Determine the [X, Y] coordinate at the center of the cell enclosing the given text.  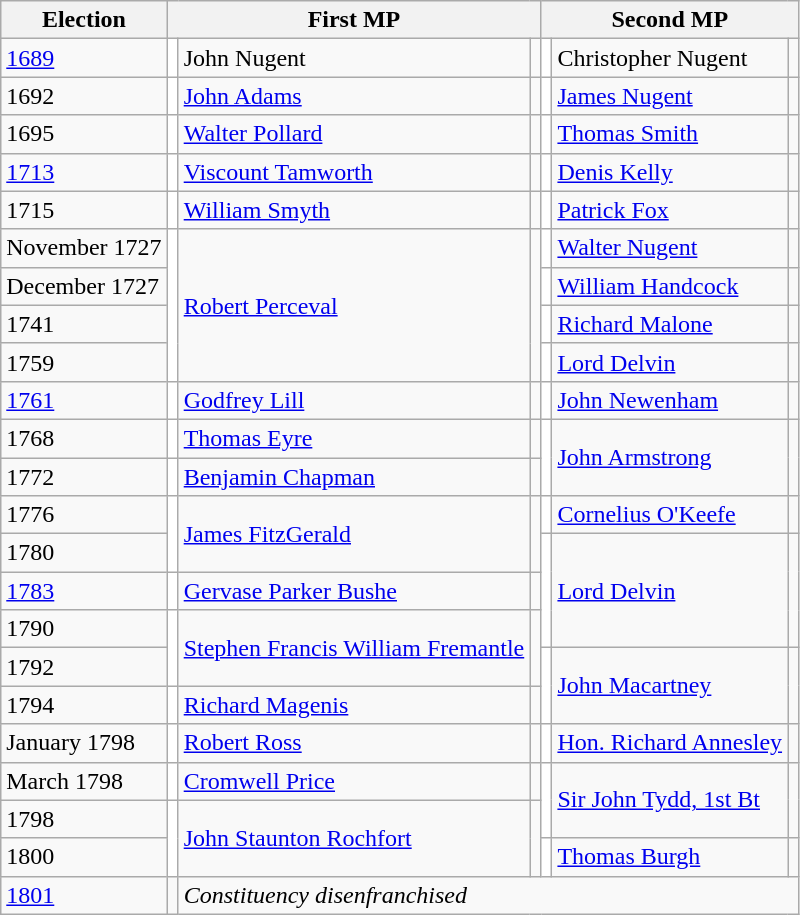
1759 [84, 362]
Sir John Tydd, 1st Bt [670, 800]
1790 [84, 629]
Gervase Parker Bushe [354, 591]
Second MP [670, 20]
Thomas Smith [670, 134]
John Adams [354, 96]
John Nugent [354, 58]
John Newenham [670, 400]
Stephen Francis William Fremantle [354, 648]
1772 [84, 477]
Denis Kelly [670, 172]
Thomas Eyre [354, 438]
1768 [84, 438]
John Armstrong [670, 457]
December 1727 [84, 286]
Cornelius O'Keefe [670, 515]
James FitzGerald [354, 534]
1715 [84, 210]
James Nugent [670, 96]
Election [84, 20]
1692 [84, 96]
1695 [84, 134]
Patrick Fox [670, 210]
John Macartney [670, 686]
William Handcock [670, 286]
March 1798 [84, 781]
John Staunton Rochfort [354, 838]
1794 [84, 705]
1800 [84, 857]
1798 [84, 819]
1713 [84, 172]
1741 [84, 324]
Viscount Tamworth [354, 172]
November 1727 [84, 248]
January 1798 [84, 743]
William Smyth [354, 210]
1761 [84, 400]
Richard Malone [670, 324]
1689 [84, 58]
First MP [354, 20]
Cromwell Price [354, 781]
Robert Perceval [354, 305]
Benjamin Chapman [354, 477]
Hon. Richard Annesley [670, 743]
Christopher Nugent [670, 58]
Constituency disenfranchised [488, 895]
Richard Magenis [354, 705]
Robert Ross [354, 743]
1783 [84, 591]
1792 [84, 667]
Walter Nugent [670, 248]
Walter Pollard [354, 134]
Godfrey Lill [354, 400]
1780 [84, 553]
Thomas Burgh [670, 857]
1801 [84, 895]
1776 [84, 515]
